Determine the [X, Y] coordinate at the center of the cell enclosing the given text.  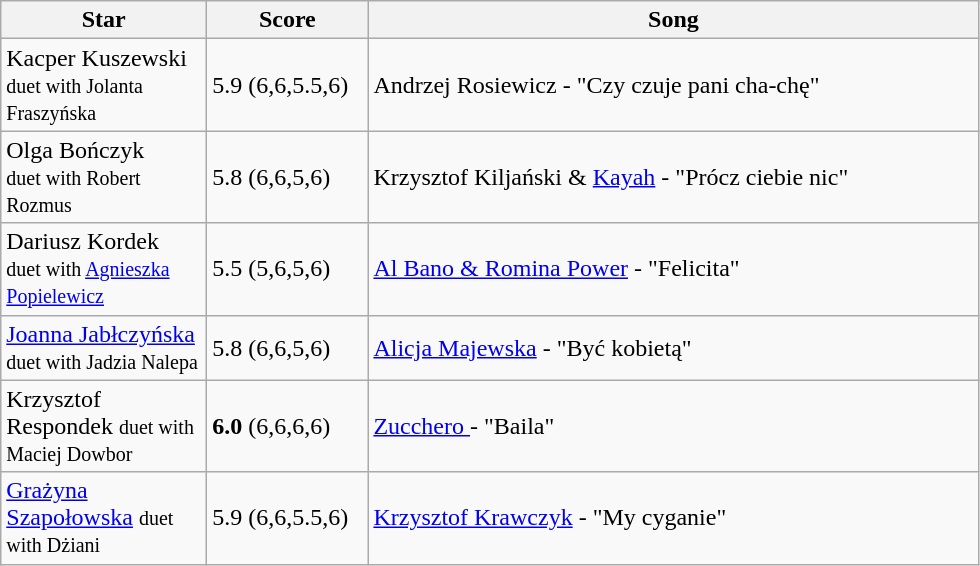
6.0 (6,6,6,6) [288, 426]
Al Bano & Romina Power - "Felicita" [674, 269]
Star [104, 20]
Krzysztof Respondek duet with Maciej Dowbor [104, 426]
Grażyna Szapołowska duet with Dżiani [104, 518]
Olga Bończyk duet with Robert Rozmus [104, 177]
Zucchero - "Baila" [674, 426]
Alicja Majewska - "Być kobietą" [674, 348]
Joanna Jabłczyńska duet with Jadzia Nalepa [104, 348]
Krzysztof Krawczyk - "My cyganie" [674, 518]
Song [674, 20]
Dariusz Kordek duet with Agnieszka Popielewicz [104, 269]
Andrzej Rosiewicz - "Czy czuje pani cha-chę" [674, 85]
Krzysztof Kiljański & Kayah - "Prócz ciebie nic" [674, 177]
Score [288, 20]
5.5 (5,6,5,6) [288, 269]
Kacper Kuszewski duet with Jolanta Fraszyńska [104, 85]
